Search for the cell housing the specified text and yield its [X, Y] center coordinate. 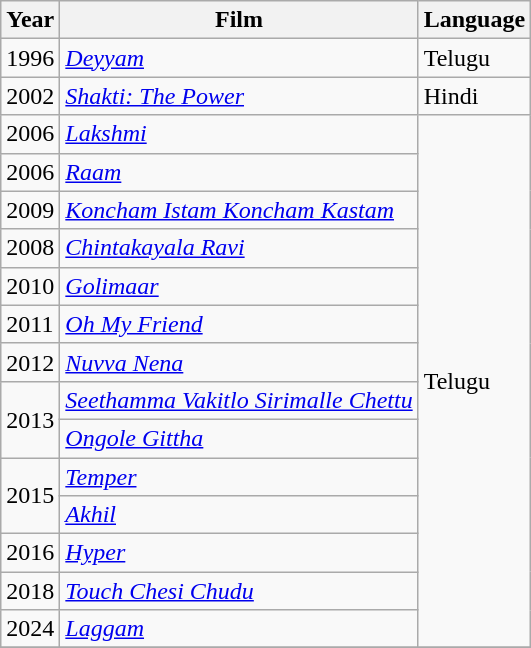
Nuvva Nena [239, 362]
Language [474, 20]
Year [30, 20]
Hyper [239, 553]
2018 [30, 591]
2012 [30, 362]
2009 [30, 210]
2013 [30, 419]
2015 [30, 496]
2011 [30, 324]
Deyyam [239, 58]
Koncham Istam Koncham Kastam [239, 210]
Seethamma Vakitlo Sirimalle Chettu [239, 400]
Akhil [239, 515]
Temper [239, 477]
2008 [30, 248]
Lakshmi [239, 134]
Oh My Friend [239, 324]
Golimaar [239, 286]
Hindi [474, 96]
2002 [30, 96]
Chintakayala Ravi [239, 248]
Film [239, 20]
2024 [30, 629]
2016 [30, 553]
Shakti: The Power [239, 96]
1996 [30, 58]
Touch Chesi Chudu [239, 591]
Laggam [239, 629]
Ongole Gittha [239, 438]
Raam [239, 172]
2010 [30, 286]
